Output the (x, y) coordinate of the center of the cell containing the given text.  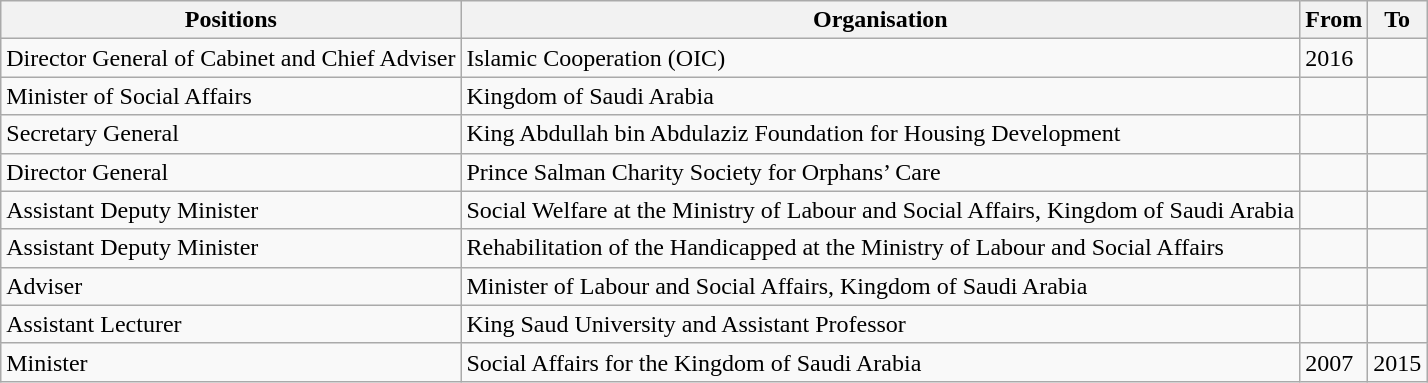
King Abdullah bin Abdulaziz Foundation for Housing Development (880, 134)
Adviser (231, 286)
King Saud University and Assistant Professor (880, 324)
Social Affairs for the Kingdom of Saudi Arabia (880, 362)
Islamic Cooperation (OIC) (880, 58)
From (1334, 20)
Positions (231, 20)
Secretary General (231, 134)
2007 (1334, 362)
Director General (231, 172)
Assistant Lecturer (231, 324)
Kingdom of Saudi Arabia (880, 96)
Minister of Labour and Social Affairs, Kingdom of Saudi Arabia (880, 286)
Social Welfare at the Ministry of Labour and Social Affairs, Kingdom of Saudi Arabia (880, 210)
Prince Salman Charity Society for Orphans’ Care (880, 172)
2016 (1334, 58)
Minister (231, 362)
Director General of Cabinet and Chief Adviser (231, 58)
Rehabilitation of the Handicapped at the Ministry of Labour and Social Affairs (880, 248)
2015 (1398, 362)
Minister of Social Affairs (231, 96)
Organisation (880, 20)
To (1398, 20)
